For the text-containing cell, return its midpoint in (X, Y) coordinate format. 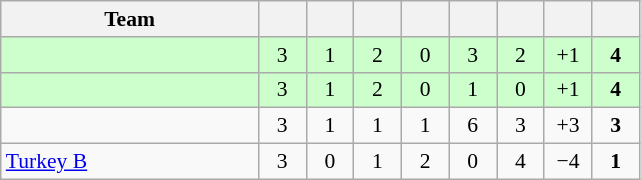
6 (473, 126)
Team (130, 19)
−4 (568, 162)
+3 (568, 126)
Turkey B (130, 162)
